Extract the [x, y] coordinate from the center of the cell holding the provided text.  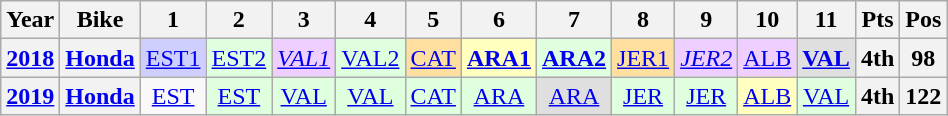
6 [498, 20]
Year [30, 20]
JER1 [644, 58]
8 [644, 20]
VAL1 [304, 58]
10 [768, 20]
VAL2 [370, 58]
JER2 [706, 58]
2018 [30, 58]
EST2 [239, 58]
9 [706, 20]
122 [924, 96]
98 [924, 58]
Pos [924, 20]
4 [370, 20]
7 [574, 20]
ARA2 [574, 58]
1 [173, 20]
ARA1 [498, 58]
EST1 [173, 58]
Bike [100, 20]
11 [826, 20]
5 [433, 20]
Pts [877, 20]
2 [239, 20]
3 [304, 20]
2019 [30, 96]
